Return the [X, Y] coordinate for the center point of the cell that contains the specified text.  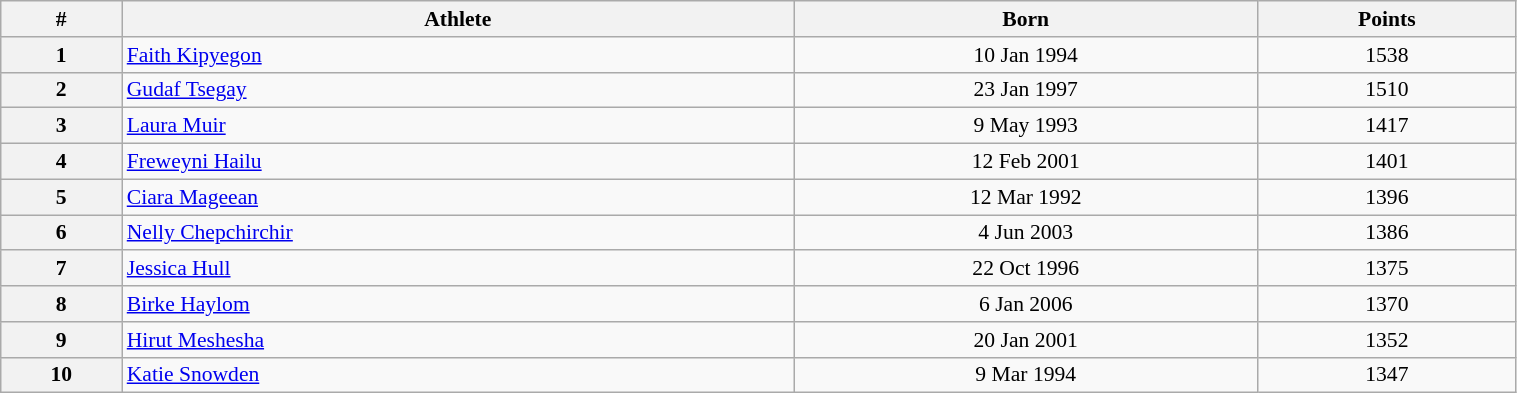
1401 [1387, 162]
1386 [1387, 233]
Hirut Meshesha [458, 340]
10 [62, 375]
20 Jan 2001 [1026, 340]
3 [62, 126]
6 Jan 2006 [1026, 304]
4 Jun 2003 [1026, 233]
1347 [1387, 375]
Jessica Hull [458, 269]
1538 [1387, 55]
1352 [1387, 340]
10 Jan 1994 [1026, 55]
9 May 1993 [1026, 126]
Birke Haylom [458, 304]
Nelly Chepchirchir [458, 233]
12 Mar 1992 [1026, 197]
6 [62, 233]
Katie Snowden [458, 375]
9 Mar 1994 [1026, 375]
1396 [1387, 197]
4 [62, 162]
1 [62, 55]
1370 [1387, 304]
Faith Kipyegon [458, 55]
2 [62, 90]
Athlete [458, 19]
1375 [1387, 269]
# [62, 19]
Points [1387, 19]
8 [62, 304]
12 Feb 2001 [1026, 162]
7 [62, 269]
Laura Muir [458, 126]
1510 [1387, 90]
Freweyni Hailu [458, 162]
Ciara Mageean [458, 197]
22 Oct 1996 [1026, 269]
Gudaf Tsegay [458, 90]
9 [62, 340]
5 [62, 197]
23 Jan 1997 [1026, 90]
Born [1026, 19]
1417 [1387, 126]
